Provide the (x, y) coordinate of the cell's center where the given text is located.  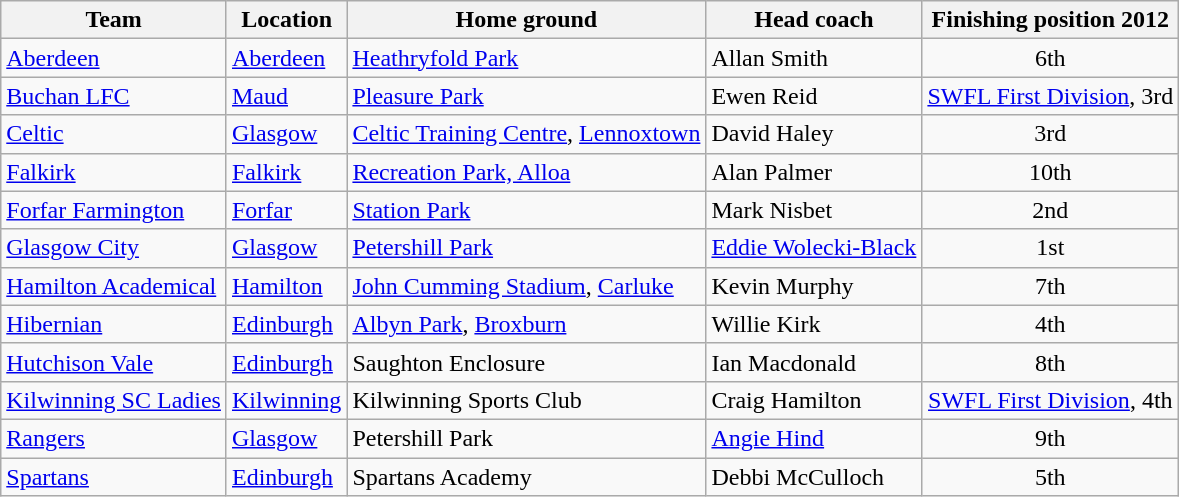
2nd (1050, 210)
Station Park (526, 210)
Kilwinning Sports Club (526, 400)
Celtic (114, 134)
8th (1050, 362)
Kilwinning (286, 400)
Buchan LFC (114, 96)
Ian Macdonald (814, 362)
Alan Palmer (814, 172)
Craig Hamilton (814, 400)
Pleasure Park (526, 96)
Maud (286, 96)
10th (1050, 172)
Spartans Academy (526, 477)
Home ground (526, 20)
Mark Nisbet (814, 210)
Rangers (114, 438)
Location (286, 20)
9th (1050, 438)
3rd (1050, 134)
Hutchison Vale (114, 362)
David Haley (814, 134)
5th (1050, 477)
Hamilton Academical (114, 286)
Albyn Park, Broxburn (526, 324)
Kilwinning SC Ladies (114, 400)
Debbi McCulloch (814, 477)
Kevin Murphy (814, 286)
7th (1050, 286)
Glasgow City (114, 248)
Forfar Farmington (114, 210)
SWFL First Division, 3rd (1050, 96)
Head coach (814, 20)
John Cumming Stadium, Carluke (526, 286)
4th (1050, 324)
Ewen Reid (814, 96)
Allan Smith (814, 58)
Eddie Wolecki-Black (814, 248)
Recreation Park, Alloa (526, 172)
Team (114, 20)
Heathryfold Park (526, 58)
Spartans (114, 477)
Celtic Training Centre, Lennoxtown (526, 134)
Hibernian (114, 324)
SWFL First Division, 4th (1050, 400)
Willie Kirk (814, 324)
Saughton Enclosure (526, 362)
Hamilton (286, 286)
Angie Hind (814, 438)
6th (1050, 58)
1st (1050, 248)
Forfar (286, 210)
Finishing position 2012 (1050, 20)
